Locate the cell with the specified text and output its (X, Y) center coordinate. 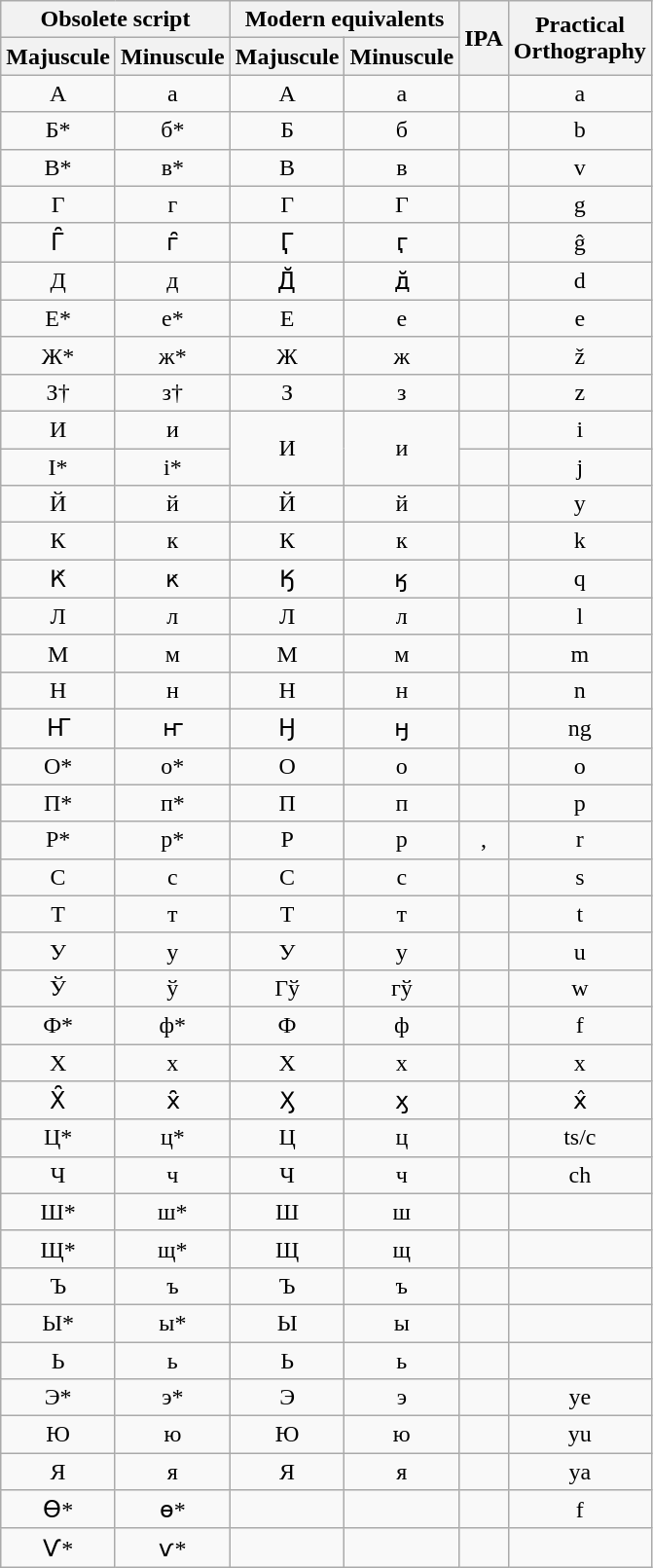
Б* (58, 130)
Щ (287, 1249)
ĝ (580, 242)
b (580, 130)
ф* (172, 1025)
п (402, 803)
y (580, 504)
ы (402, 1323)
І* (58, 466)
l (580, 616)
v (580, 167)
x (580, 1062)
Д̆ (287, 281)
п* (172, 803)
ц (402, 1138)
ӽ (402, 1101)
в* (172, 167)
ж (402, 355)
o (580, 766)
k (580, 541)
ch (580, 1175)
е* (172, 318)
ш* (172, 1212)
З† (58, 392)
ӄ (402, 579)
д̆ (402, 281)
Р (287, 840)
Ж* (58, 355)
ҥ (172, 728)
о* (172, 766)
о (402, 766)
m (580, 653)
П (287, 803)
, (485, 840)
р (402, 840)
Ӷ (287, 242)
Ц* (58, 1138)
е (402, 318)
u (580, 951)
Г̑ (58, 242)
ц* (172, 1138)
ԟ (172, 579)
p (580, 803)
yu (580, 1435)
г̑ (172, 242)
Ў (58, 988)
a (580, 93)
n (580, 690)
ts/c (580, 1138)
Э (287, 1398)
О (287, 766)
Ф* (58, 1025)
i (580, 429)
Ш (287, 1212)
q (580, 579)
ng (580, 728)
П* (58, 803)
Ф (287, 1025)
x̂ (580, 1101)
ye (580, 1398)
PracticalOrthography (580, 38)
ѵ* (172, 1548)
Modern equivalents (345, 19)
гў (402, 988)
ӈ (402, 728)
Ҥ (58, 728)
Б (287, 130)
з (402, 392)
Ԟ (58, 579)
Ы* (58, 1323)
Ш* (58, 1212)
В* (58, 167)
э (402, 1398)
Д (58, 281)
ѳ* (172, 1510)
Ѵ* (58, 1548)
d (580, 281)
Гў (287, 988)
w (580, 988)
j (580, 466)
IPA (485, 38)
z (580, 392)
і* (172, 466)
ў (172, 988)
щ (402, 1249)
ž (580, 355)
g (580, 204)
ya (580, 1472)
О* (58, 766)
ж* (172, 355)
Ӽ (287, 1101)
Р* (58, 840)
r (580, 840)
ы* (172, 1323)
ӷ (402, 242)
э* (172, 1398)
г (172, 204)
ф (402, 1025)
Ы (287, 1323)
Obsolete script (115, 19)
s (580, 877)
щ* (172, 1249)
В (287, 167)
б (402, 130)
р* (172, 840)
ш (402, 1212)
Е* (58, 318)
t (580, 914)
Ӄ (287, 579)
х̑ (172, 1101)
Ѳ* (58, 1510)
з† (172, 392)
З (287, 392)
Ж (287, 355)
Ц (287, 1138)
Э* (58, 1398)
б* (172, 130)
в (402, 167)
Х̑ (58, 1101)
e (580, 318)
Ӈ (287, 728)
д (172, 281)
Щ* (58, 1249)
Е (287, 318)
